From the cell containing the given text, extract its center point as (X, Y) coordinate. 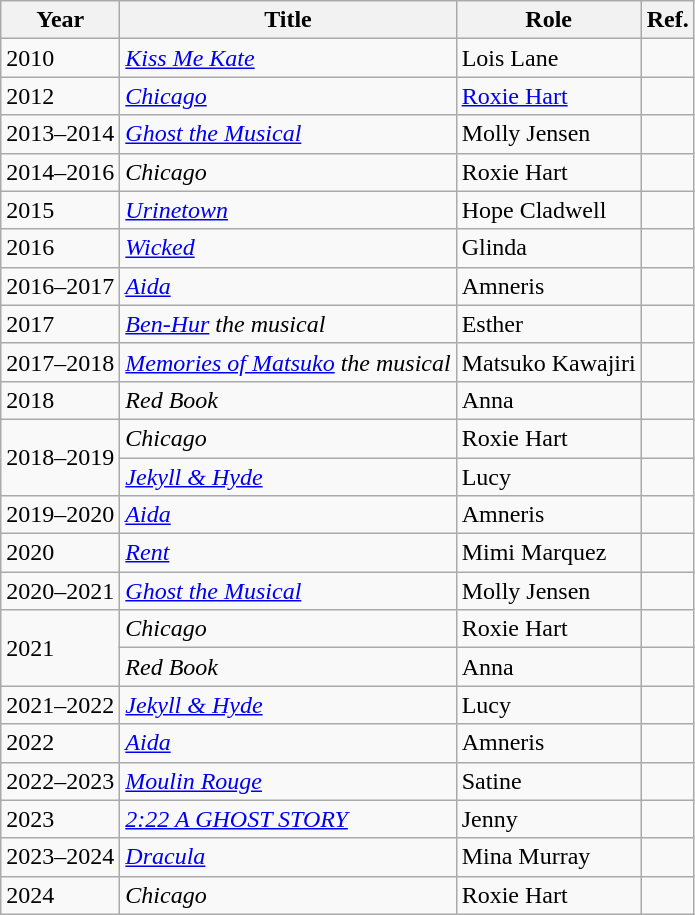
2017 (60, 324)
2024 (60, 895)
2014–2016 (60, 172)
2012 (60, 96)
2021 (60, 648)
2017–2018 (60, 362)
2016 (60, 248)
Ben-Hur the musical (288, 324)
Jenny (548, 819)
2023 (60, 819)
2019–2020 (60, 515)
2022 (60, 743)
2021–2022 (60, 705)
Memories of Matsuko the musical (288, 362)
Moulin Rouge (288, 781)
2020 (60, 553)
2013–2014 (60, 134)
Kiss Me Kate (288, 58)
2015 (60, 210)
Lois Lane (548, 58)
2022–2023 (60, 781)
Glinda (548, 248)
Role (548, 20)
2016–2017 (60, 286)
Dracula (288, 857)
Year (60, 20)
2018–2019 (60, 457)
Hope Cladwell (548, 210)
2020–2021 (60, 591)
Satine (548, 781)
Urinetown (288, 210)
2018 (60, 400)
2023–2024 (60, 857)
Esther (548, 324)
Ref. (668, 20)
Mina Murray (548, 857)
Wicked (288, 248)
Rent (288, 553)
2:22 A GHOST STORY (288, 819)
Mimi Marquez (548, 553)
Matsuko Kawajiri (548, 362)
Title (288, 20)
2010 (60, 58)
